Determine the [X, Y] coordinate at the center of the cell enclosing the given text.  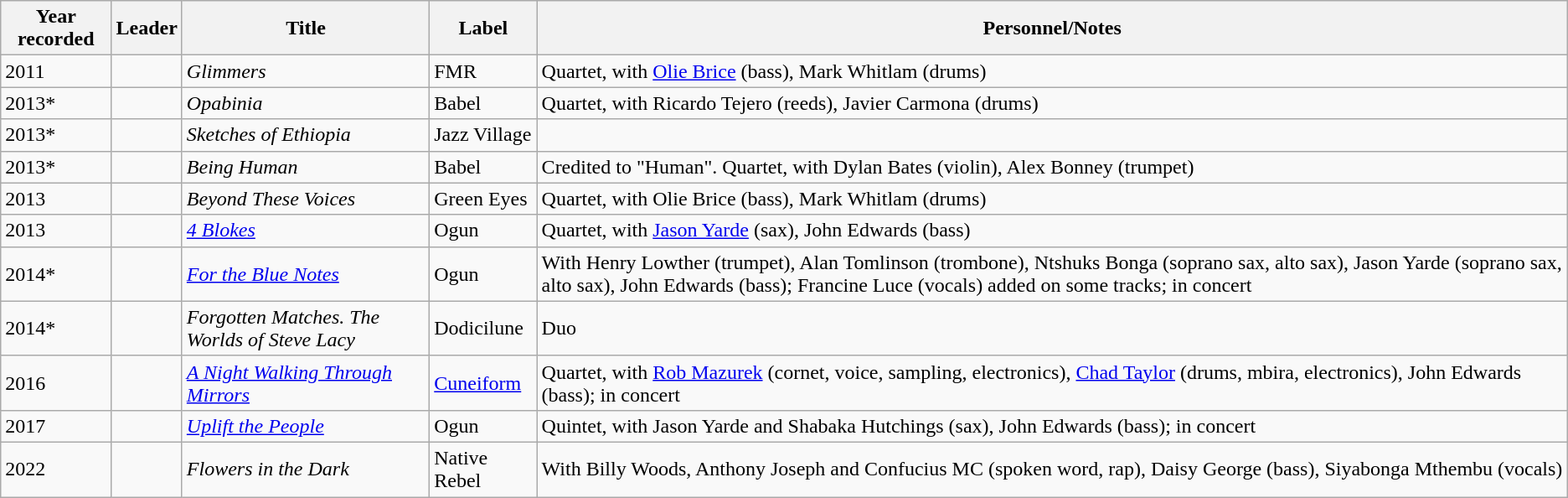
Opabinia [305, 103]
Native Rebel [483, 469]
Glimmers [305, 71]
For the Blue Notes [305, 273]
Flowers in the Dark [305, 469]
Credited to "Human". Quartet, with Dylan Bates (violin), Alex Bonney (trumpet) [1052, 167]
2011 [56, 71]
2016 [56, 382]
A Night Walking Through Mirrors [305, 382]
4 Blokes [305, 231]
Title [305, 29]
Quintet, with Jason Yarde and Shabaka Hutchings (sax), John Edwards (bass); in concert [1052, 426]
Label [483, 29]
Quartet, with Rob Mazurek (cornet, voice, sampling, electronics), Chad Taylor (drums, mbira, electronics), John Edwards (bass); in concert [1052, 382]
Beyond These Voices [305, 199]
Sketches of Ethiopia [305, 135]
With Billy Woods, Anthony Joseph and Confucius MC (spoken word, rap), Daisy George (bass), Siyabonga Mthembu (vocals) [1052, 469]
Personnel/Notes [1052, 29]
2017 [56, 426]
Quartet, with Jason Yarde (sax), John Edwards (bass) [1052, 231]
Dodicilune [483, 329]
Uplift the People [305, 426]
Year recorded [56, 29]
Green Eyes [483, 199]
2022 [56, 469]
FMR [483, 71]
Quartet, with Ricardo Tejero (reeds), Javier Carmona (drums) [1052, 103]
Cuneiform [483, 382]
Forgotten Matches. The Worlds of Steve Lacy [305, 329]
Duo [1052, 329]
Jazz Village [483, 135]
Leader [147, 29]
Being Human [305, 167]
